Capture the cell that displays the provided text and extract its (x, y) central coordinate. 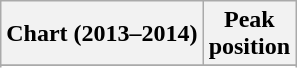
Peakposition (249, 34)
Chart (2013–2014) (102, 34)
